Return the [X, Y] coordinate for the center point of the cell that contains the specified text.  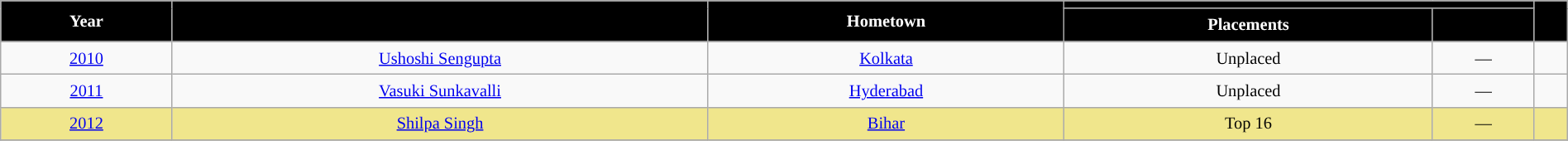
Vasuki Sunkavalli [440, 90]
Bihar [887, 124]
2012 [86, 124]
Kolkata [887, 58]
Hyderabad [887, 90]
Hometown [887, 20]
2011 [86, 90]
Ushoshi Sengupta [440, 58]
2010 [86, 58]
Placements [1249, 25]
Top 16 [1249, 124]
Year [86, 20]
Shilpa Singh [440, 124]
